Scan for the cell matching the given text and deliver its (X, Y) coordinate at center. 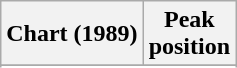
Chart (1989) (72, 34)
Peakposition (189, 34)
